Find where the given text appears and provide that cell's center as [X, Y] coordinate. 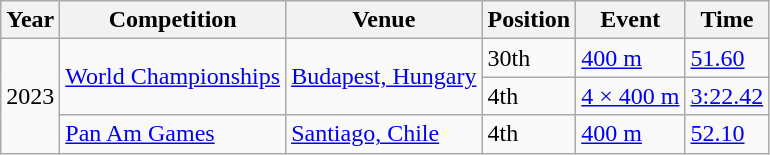
Budapest, Hungary [384, 77]
3:22.42 [727, 96]
51.60 [727, 58]
Competition [173, 20]
52.10 [727, 134]
Position [529, 20]
30th [529, 58]
Year [30, 20]
2023 [30, 96]
World Championships [173, 77]
Pan Am Games [173, 134]
Venue [384, 20]
Event [630, 20]
Santiago, Chile [384, 134]
4 × 400 m [630, 96]
Time [727, 20]
